Scan for the cell matching the given text and deliver its [x, y] coordinate at center. 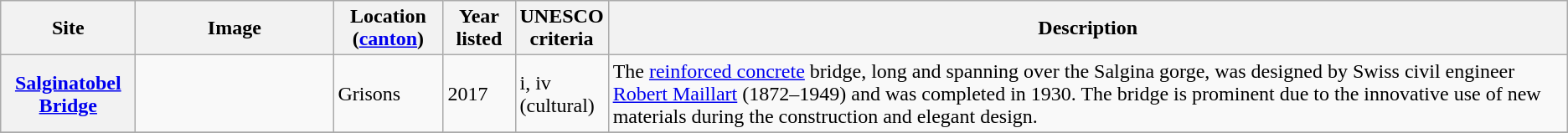
Grisons [389, 94]
Site [69, 28]
Description [1087, 28]
i, iv (cultural) [561, 94]
Year listed [479, 28]
2017 [479, 94]
Location (canton) [389, 28]
UNESCO criteria [561, 28]
Image [235, 28]
Salginatobel Bridge [69, 94]
